From the cell containing the given text, extract its center point as [x, y] coordinate. 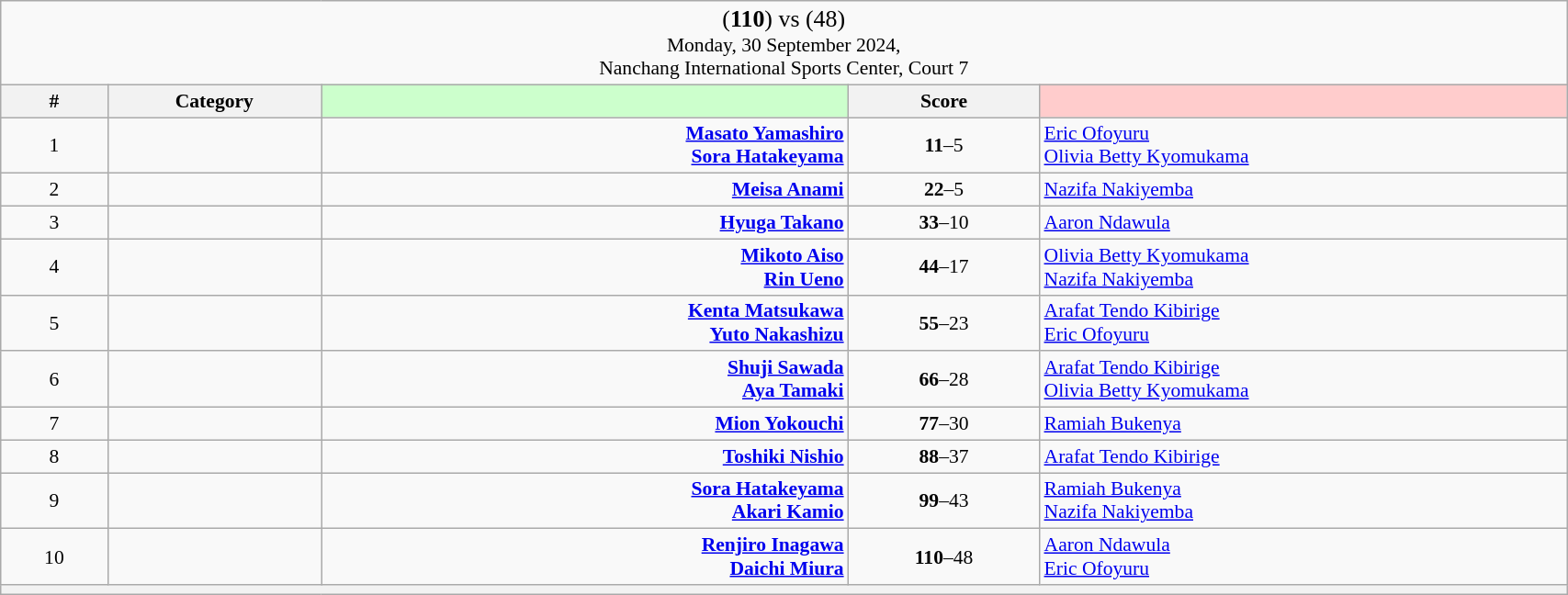
110–48 [944, 556]
(110) vs (48)Monday, 30 September 2024, Nanchang International Sports Center, Court 7 [784, 42]
11–5 [944, 145]
99–43 [944, 501]
Mion Yokouchi [585, 424]
Arafat Tendo Kibirige [1303, 456]
Arafat Tendo Kibirige Olivia Betty Kyomukama [1303, 380]
Mikoto Aiso Rin Ueno [585, 266]
7 [54, 424]
Arafat Tendo Kibirige Eric Ofoyuru [1303, 323]
6 [54, 380]
Category [215, 101]
1 [54, 145]
22–5 [944, 190]
Aaron Ndawula Eric Ofoyuru [1303, 556]
33–10 [944, 223]
4 [54, 266]
88–37 [944, 456]
44–17 [944, 266]
Sora Hatakeyama Akari Kamio [585, 501]
Masato Yamashiro Sora Hatakeyama [585, 145]
Renjiro Inagawa Daichi Miura [585, 556]
10 [54, 556]
Hyuga Takano [585, 223]
Ramiah Bukenya [1303, 424]
Score [944, 101]
Nazifa Nakiyemba [1303, 190]
Shuji Sawada Aya Tamaki [585, 380]
55–23 [944, 323]
77–30 [944, 424]
Ramiah Bukenya Nazifa Nakiyemba [1303, 501]
Eric Ofoyuru Olivia Betty Kyomukama [1303, 145]
66–28 [944, 380]
Meisa Anami [585, 190]
Toshiki Nishio [585, 456]
Aaron Ndawula [1303, 223]
9 [54, 501]
5 [54, 323]
3 [54, 223]
2 [54, 190]
Kenta Matsukawa Yuto Nakashizu [585, 323]
Olivia Betty Kyomukama Nazifa Nakiyemba [1303, 266]
# [54, 101]
8 [54, 456]
